Extract the [x, y] coordinate from the center of the cell holding the provided text.  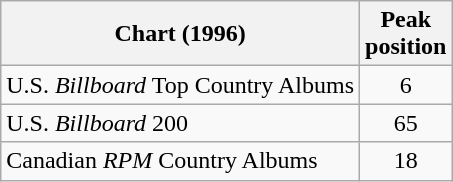
U.S. Billboard 200 [180, 123]
Chart (1996) [180, 34]
65 [406, 123]
18 [406, 161]
Peakposition [406, 34]
U.S. Billboard Top Country Albums [180, 85]
6 [406, 85]
Canadian RPM Country Albums [180, 161]
